For the text-containing cell, return its midpoint in (X, Y) coordinate format. 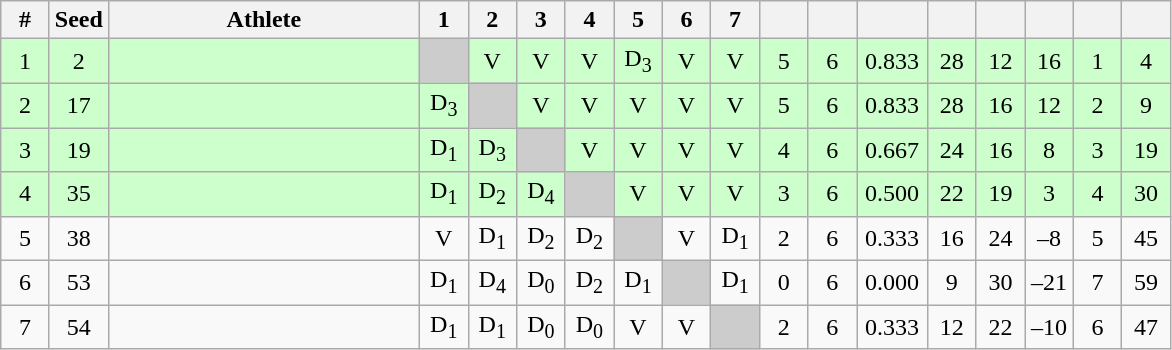
0.667 (892, 150)
0 (784, 283)
0.000 (892, 283)
17 (78, 105)
35 (78, 194)
38 (78, 238)
Seed (78, 20)
53 (78, 283)
45 (1146, 238)
59 (1146, 283)
# (26, 20)
8 (1050, 150)
–8 (1050, 238)
Athlete (264, 20)
54 (78, 327)
0.500 (892, 194)
–21 (1050, 283)
–10 (1050, 327)
47 (1146, 327)
